Determine the (X, Y) coordinate at the center of the cell enclosing the given text.  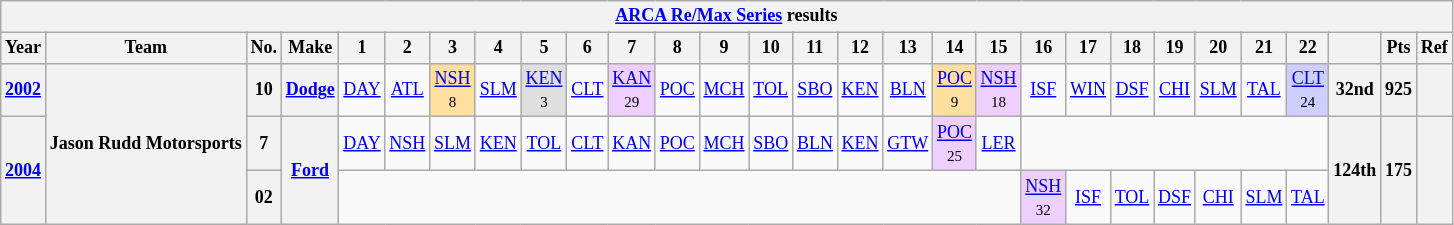
8 (677, 48)
No. (264, 48)
NSH8 (453, 90)
2004 (24, 170)
KAN (632, 144)
124th (1355, 170)
6 (588, 48)
13 (908, 48)
5 (544, 48)
NSH32 (1044, 197)
Team (146, 48)
WIN (1088, 90)
ARCA Re/Max Series results (726, 16)
1 (362, 48)
LER (998, 144)
21 (1264, 48)
12 (860, 48)
Jason Rudd Motorsports (146, 144)
Ford (310, 170)
22 (1308, 48)
18 (1132, 48)
32nd (1355, 90)
14 (955, 48)
11 (816, 48)
3 (453, 48)
Dodge (310, 90)
NSH (408, 144)
15 (998, 48)
16 (1044, 48)
02 (264, 197)
2002 (24, 90)
KEN3 (544, 90)
Ref (1434, 48)
KAN29 (632, 90)
GTW (908, 144)
9 (724, 48)
2 (408, 48)
925 (1399, 90)
Pts (1399, 48)
20 (1218, 48)
Make (310, 48)
NSH18 (998, 90)
17 (1088, 48)
POC9 (955, 90)
4 (498, 48)
Year (24, 48)
175 (1399, 170)
CLT24 (1308, 90)
ATL (408, 90)
POC25 (955, 144)
19 (1175, 48)
